Return (X, Y) of the center of cell containing provided text 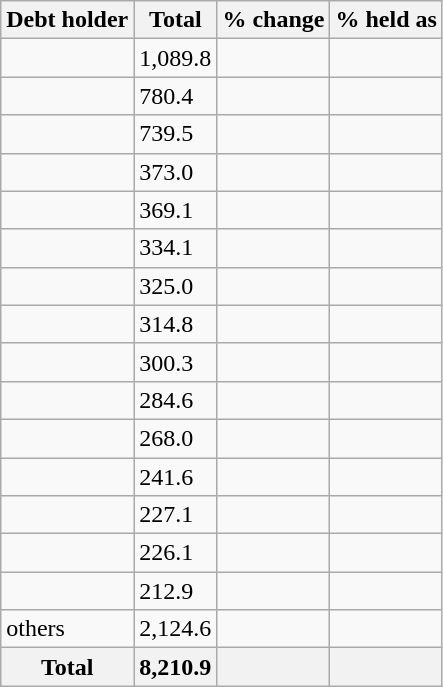
284.6 (176, 400)
739.5 (176, 134)
314.8 (176, 324)
8,210.9 (176, 667)
1,089.8 (176, 58)
373.0 (176, 172)
241.6 (176, 477)
227.1 (176, 515)
300.3 (176, 362)
369.1 (176, 210)
2,124.6 (176, 629)
others (68, 629)
780.4 (176, 96)
212.9 (176, 591)
Debt holder (68, 20)
334.1 (176, 248)
226.1 (176, 553)
325.0 (176, 286)
268.0 (176, 438)
% held as (386, 20)
% change (274, 20)
